Capture the cell that displays the provided text and extract its (x, y) central coordinate. 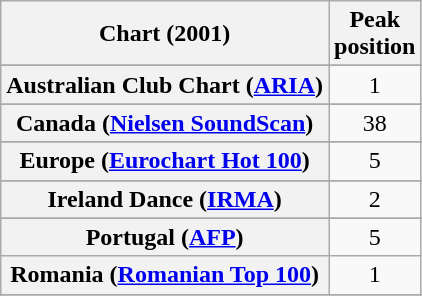
Europe (Eurochart Hot 100) (165, 161)
38 (374, 123)
Canada (Nielsen SoundScan) (165, 123)
Peakposition (374, 34)
2 (374, 199)
Ireland Dance (IRMA) (165, 199)
Chart (2001) (165, 34)
Australian Club Chart (ARIA) (165, 85)
Portugal (AFP) (165, 237)
Romania (Romanian Top 100) (165, 275)
